Output the [X, Y] coordinate of the center of the cell containing the given text.  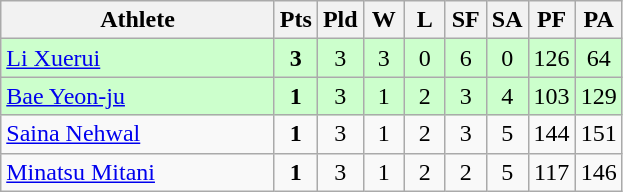
146 [598, 172]
W [384, 20]
Li Xuerui [138, 58]
L [424, 20]
Pts [296, 20]
6 [466, 58]
144 [552, 134]
PA [598, 20]
SF [466, 20]
Bae Yeon-ju [138, 96]
Athlete [138, 20]
4 [507, 96]
PF [552, 20]
151 [598, 134]
Pld [340, 20]
129 [598, 96]
64 [598, 58]
Minatsu Mitani [138, 172]
117 [552, 172]
SA [507, 20]
126 [552, 58]
103 [552, 96]
Saina Nehwal [138, 134]
